Output the (X, Y) coordinate of the center of the cell containing the given text.  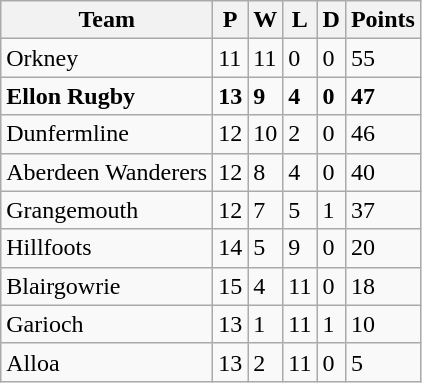
14 (230, 248)
Points (382, 20)
40 (382, 172)
Blairgowrie (107, 286)
Aberdeen Wanderers (107, 172)
Orkney (107, 58)
37 (382, 210)
Garioch (107, 324)
15 (230, 286)
Hillfoots (107, 248)
20 (382, 248)
Grangemouth (107, 210)
Team (107, 20)
Alloa (107, 362)
Ellon Rugby (107, 96)
18 (382, 286)
7 (266, 210)
46 (382, 134)
W (266, 20)
Dunfermline (107, 134)
47 (382, 96)
D (331, 20)
L (300, 20)
P (230, 20)
8 (266, 172)
55 (382, 58)
